Capture the cell that displays the provided text and extract its [X, Y] central coordinate. 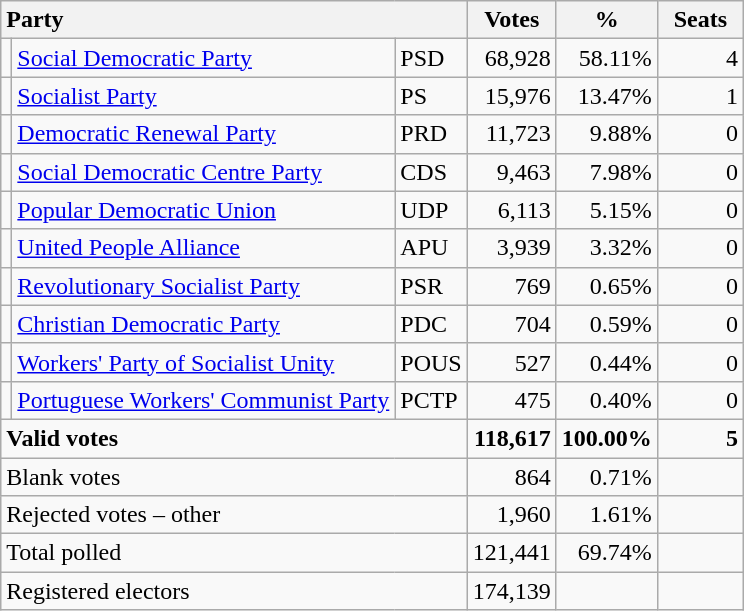
4 [700, 58]
121,441 [512, 553]
118,617 [512, 438]
13.47% [606, 96]
PCTP [431, 400]
0.44% [606, 362]
1 [700, 96]
9.88% [606, 134]
UDP [431, 210]
Rejected votes – other [234, 515]
Blank votes [234, 477]
Registered electors [234, 591]
% [606, 20]
58.11% [606, 58]
1.61% [606, 515]
704 [512, 324]
11,723 [512, 134]
Party [234, 20]
Seats [700, 20]
15,976 [512, 96]
864 [512, 477]
Revolutionary Socialist Party [204, 286]
68,928 [512, 58]
475 [512, 400]
9,463 [512, 172]
7.98% [606, 172]
CDS [431, 172]
PRD [431, 134]
Social Democratic Party [204, 58]
APU [431, 248]
769 [512, 286]
Valid votes [234, 438]
Votes [512, 20]
0.40% [606, 400]
0.65% [606, 286]
6,113 [512, 210]
5 [700, 438]
PSR [431, 286]
Christian Democratic Party [204, 324]
527 [512, 362]
69.74% [606, 553]
United People Alliance [204, 248]
174,139 [512, 591]
PSD [431, 58]
PDC [431, 324]
100.00% [606, 438]
Portuguese Workers' Communist Party [204, 400]
Democratic Renewal Party [204, 134]
Social Democratic Centre Party [204, 172]
5.15% [606, 210]
0.71% [606, 477]
1,960 [512, 515]
Workers' Party of Socialist Unity [204, 362]
POUS [431, 362]
0.59% [606, 324]
Popular Democratic Union [204, 210]
3.32% [606, 248]
PS [431, 96]
Total polled [234, 553]
Socialist Party [204, 96]
3,939 [512, 248]
